Locate the cell with the specified text and output its (x, y) center coordinate. 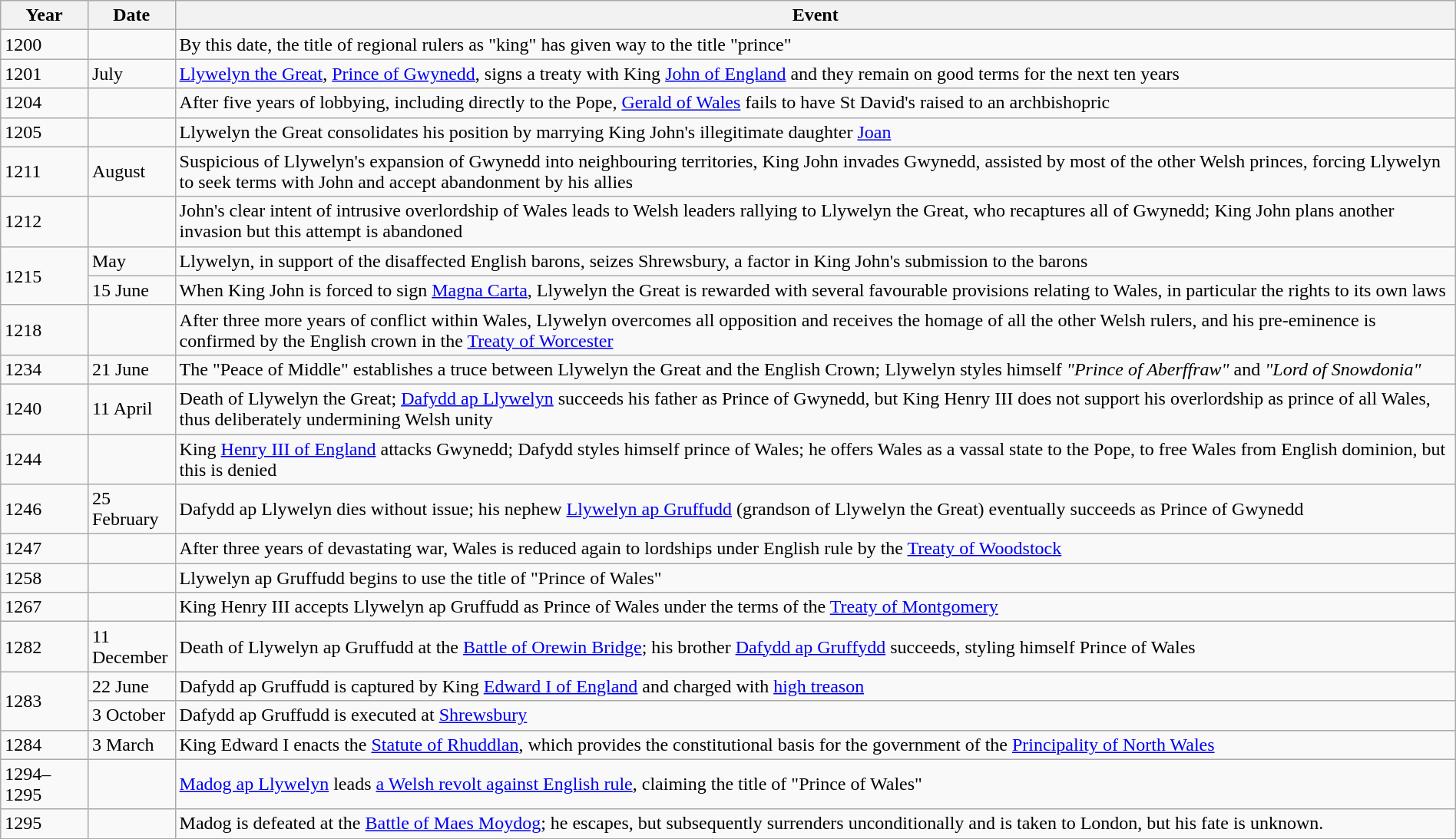
1212 (45, 221)
Date (131, 15)
Madog ap Llywelyn leads a Welsh revolt against English rule, claiming the title of "Prince of Wales" (816, 784)
King Edward I enacts the Statute of Rhuddlan, which provides the constitutional basis for the government of the Principality of North Wales (816, 745)
21 June (131, 369)
1205 (45, 132)
1295 (45, 824)
Dafydd ap Gruffudd is captured by King Edward I of England and charged with high treason (816, 686)
Llywelyn the Great consolidates his position by marrying King John's illegitimate daughter Joan (816, 132)
1247 (45, 549)
3 October (131, 715)
Dafydd ap Gruffudd is executed at Shrewsbury (816, 715)
Llywelyn ap Gruffudd begins to use the title of "Prince of Wales" (816, 578)
1283 (45, 701)
1282 (45, 646)
1215 (45, 276)
King Henry III accepts Llywelyn ap Gruffudd as Prince of Wales under the terms of the Treaty of Montgomery (816, 607)
July (131, 74)
Dafydd ap Llywelyn dies without issue; his nephew Llywelyn ap Gruffudd (grandson of Llywelyn the Great) eventually succeeds as Prince of Gwynedd (816, 510)
August (131, 172)
3 March (131, 745)
1211 (45, 172)
15 June (131, 290)
Llywelyn the Great, Prince of Gwynedd, signs a treaty with King John of England and they remain on good terms for the next ten years (816, 74)
Year (45, 15)
May (131, 261)
25 February (131, 510)
1284 (45, 745)
1200 (45, 45)
1204 (45, 103)
22 June (131, 686)
After three years of devastating war, Wales is reduced again to lordships under English rule by the Treaty of Woodstock (816, 549)
1258 (45, 578)
11 April (131, 408)
1234 (45, 369)
1267 (45, 607)
Death of Llywelyn ap Gruffudd at the Battle of Orewin Bridge; his brother Dafydd ap Gruffydd succeeds, styling himself Prince of Wales (816, 646)
By this date, the title of regional rulers as "king" has given way to the title "prince" (816, 45)
1246 (45, 510)
1240 (45, 408)
1244 (45, 459)
1294–1295 (45, 784)
1218 (45, 330)
After five years of lobbying, including directly to the Pope, Gerald of Wales fails to have St David's raised to an archbishopric (816, 103)
Event (816, 15)
Llywelyn, in support of the disaffected English barons, seizes Shrewsbury, a factor in King John's submission to the barons (816, 261)
11 December (131, 646)
1201 (45, 74)
